Scan for the cell matching the given text and deliver its [X, Y] coordinate at center. 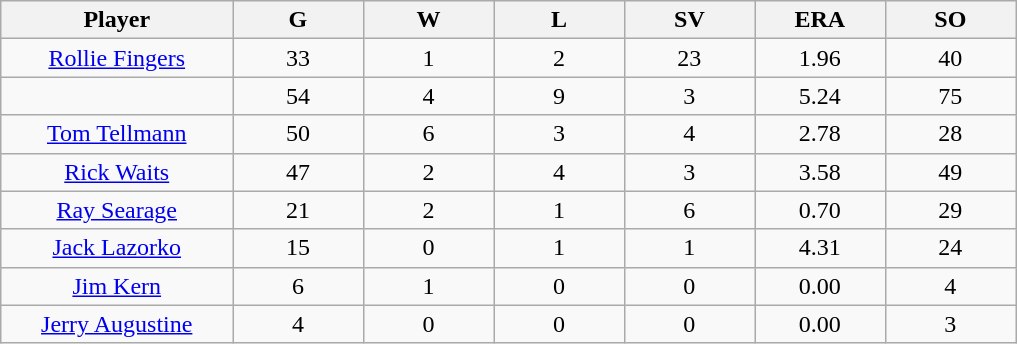
SO [950, 20]
0.70 [820, 210]
Jim Kern [117, 286]
49 [950, 172]
9 [559, 96]
75 [950, 96]
29 [950, 210]
G [298, 20]
Player [117, 20]
Rollie Fingers [117, 58]
4.31 [820, 248]
W [428, 20]
3.58 [820, 172]
L [559, 20]
ERA [820, 20]
5.24 [820, 96]
Ray Searage [117, 210]
40 [950, 58]
2.78 [820, 134]
23 [689, 58]
1.96 [820, 58]
50 [298, 134]
47 [298, 172]
15 [298, 248]
28 [950, 134]
SV [689, 20]
Tom Tellmann [117, 134]
Jack Lazorko [117, 248]
33 [298, 58]
24 [950, 248]
Jerry Augustine [117, 324]
54 [298, 96]
Rick Waits [117, 172]
21 [298, 210]
